Output the (X, Y) coordinate of the center of the cell containing the given text.  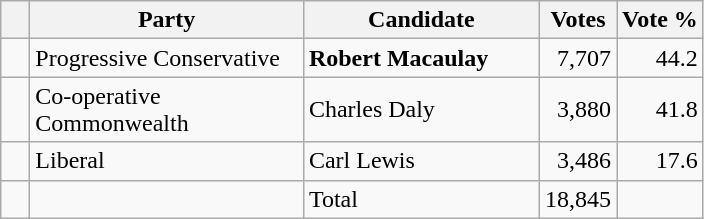
3,486 (578, 161)
Total (421, 199)
18,845 (578, 199)
7,707 (578, 58)
Progressive Conservative (167, 58)
3,880 (578, 110)
Candidate (421, 20)
Carl Lewis (421, 161)
Co-operative Commonwealth (167, 110)
Party (167, 20)
44.2 (660, 58)
17.6 (660, 161)
Charles Daly (421, 110)
Robert Macaulay (421, 58)
41.8 (660, 110)
Liberal (167, 161)
Votes (578, 20)
Vote % (660, 20)
